Pinpoint the cell where the given text exists, returning its [X, Y] midpoint coordinate. 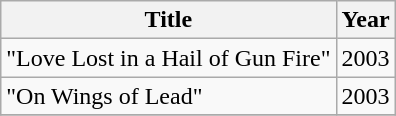
Title [168, 20]
"Love Lost in a Hail of Gun Fire" [168, 58]
"On Wings of Lead" [168, 96]
Year [366, 20]
